Scan for the cell matching the given text and deliver its [x, y] coordinate at center. 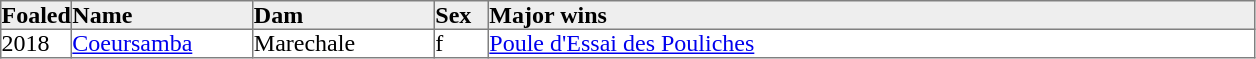
f [462, 43]
Major wins [872, 15]
Marechale [344, 43]
Dam [344, 15]
Foaled [36, 15]
2018 [36, 43]
Poule d'Essai des Pouliches [872, 43]
Coeursamba [163, 43]
Name [163, 15]
Sex [462, 15]
